Determine the [x, y] coordinate at the center of the cell enclosing the given text.  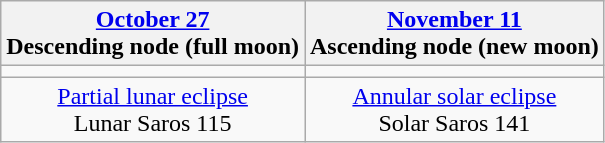
Annular solar eclipseSolar Saros 141 [454, 110]
Partial lunar eclipseLunar Saros 115 [153, 110]
November 11Ascending node (new moon) [454, 34]
October 27Descending node (full moon) [153, 34]
